Locate the cell with the specified text and output its [X, Y] center coordinate. 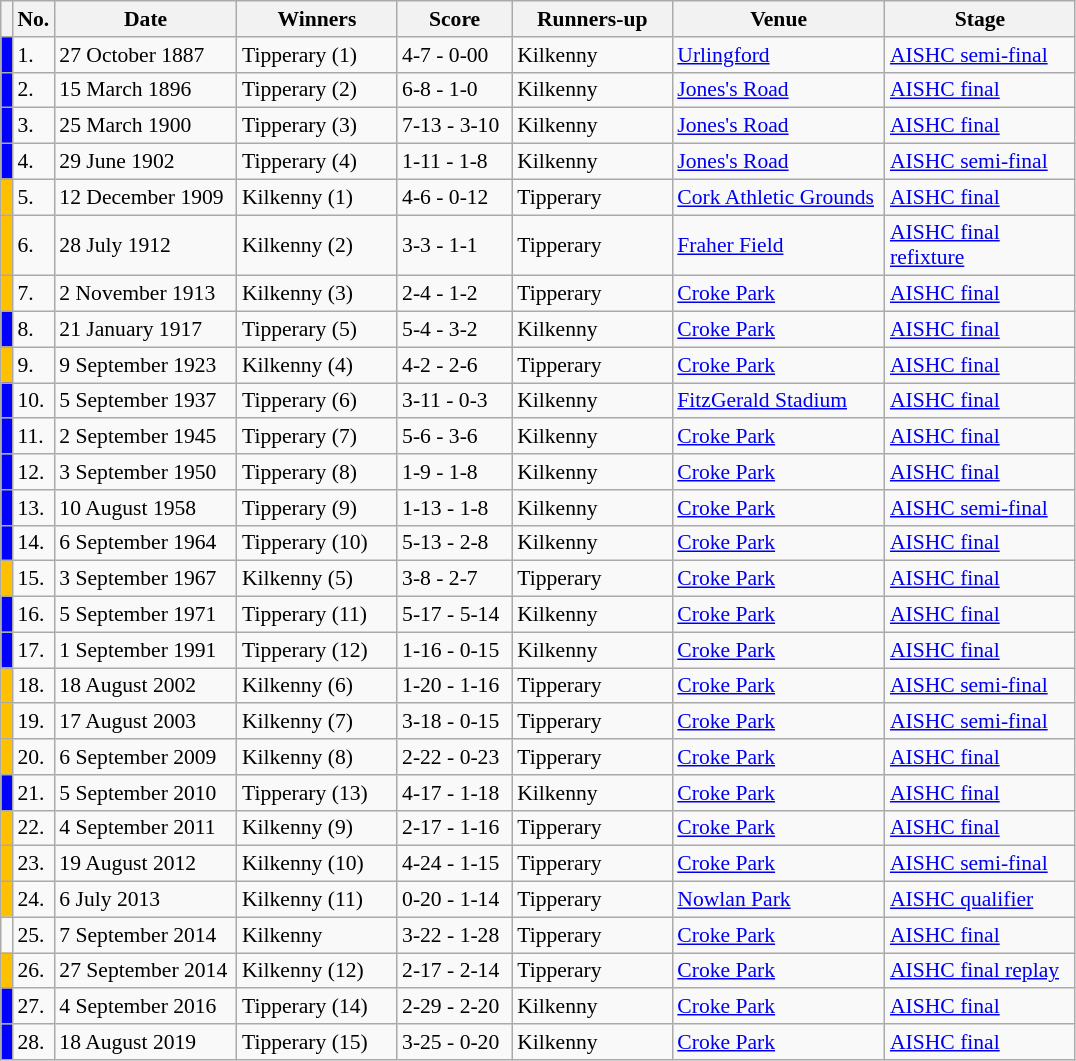
1-20 - 1-16 [454, 686]
AISHC final replay [980, 971]
7 September 2014 [146, 935]
4-24 - 1-15 [454, 864]
5 September 2010 [146, 793]
Tipperary (10) [317, 543]
5-4 - 3-2 [454, 330]
22. [33, 828]
Kilkenny (11) [317, 900]
Kilkenny (2) [317, 246]
29 June 1902 [146, 162]
6 July 2013 [146, 900]
Tipperary (8) [317, 472]
25 March 1900 [146, 126]
19 August 2012 [146, 864]
12. [33, 472]
3-3 - 1-1 [454, 246]
2-17 - 1-16 [454, 828]
Kilkenny (6) [317, 686]
Tipperary (6) [317, 401]
3-18 - 0-15 [454, 722]
4. [33, 162]
Kilkenny (10) [317, 864]
18. [33, 686]
3 September 1967 [146, 579]
6 September 2009 [146, 757]
Kilkenny (9) [317, 828]
4-7 - 0-00 [454, 55]
12 December 1909 [146, 197]
2-29 - 2-20 [454, 1007]
Runners-up [592, 19]
1-9 - 1-8 [454, 472]
9 September 1923 [146, 365]
7. [33, 294]
1. [33, 55]
25. [33, 935]
13. [33, 508]
2 November 1913 [146, 294]
3 September 1950 [146, 472]
AISHC qualifier [980, 900]
3-22 - 1-28 [454, 935]
28 July 1912 [146, 246]
5-13 - 2-8 [454, 543]
Kilkenny (7) [317, 722]
Winners [317, 19]
Tipperary (12) [317, 650]
24. [33, 900]
Tipperary (15) [317, 1042]
8. [33, 330]
11. [33, 437]
Date [146, 19]
19. [33, 722]
3-8 - 2-7 [454, 579]
2 September 1945 [146, 437]
2. [33, 90]
2-17 - 2-14 [454, 971]
10. [33, 401]
1-11 - 1-8 [454, 162]
2-22 - 0-23 [454, 757]
28. [33, 1042]
4 September 2011 [146, 828]
Venue [778, 19]
1-16 - 0-15 [454, 650]
26. [33, 971]
Tipperary (4) [317, 162]
Kilkenny (1) [317, 197]
4-2 - 2-6 [454, 365]
17 August 2003 [146, 722]
5. [33, 197]
9. [33, 365]
7-13 - 3-10 [454, 126]
Kilkenny (8) [317, 757]
Tipperary (1) [317, 55]
Cork Athletic Grounds [778, 197]
5-17 - 5-14 [454, 615]
4-17 - 1-18 [454, 793]
Score [454, 19]
2-4 - 1-2 [454, 294]
20. [33, 757]
Tipperary (9) [317, 508]
Tipperary (7) [317, 437]
15. [33, 579]
Nowlan Park [778, 900]
23. [33, 864]
FitzGerald Stadium [778, 401]
0-20 - 1-14 [454, 900]
27. [33, 1007]
27 September 2014 [146, 971]
15 March 1896 [146, 90]
16. [33, 615]
21. [33, 793]
4 September 2016 [146, 1007]
Tipperary (13) [317, 793]
21 January 1917 [146, 330]
6 September 1964 [146, 543]
5-6 - 3-6 [454, 437]
Kilkenny (5) [317, 579]
Tipperary (5) [317, 330]
AISHC final refixture [980, 246]
6. [33, 246]
Tipperary (11) [317, 615]
4-6 - 0-12 [454, 197]
1 September 1991 [146, 650]
No. [33, 19]
3-25 - 0-20 [454, 1042]
14. [33, 543]
5 September 1971 [146, 615]
18 August 2019 [146, 1042]
Kilkenny (3) [317, 294]
3-11 - 0-3 [454, 401]
Stage [980, 19]
Tipperary (3) [317, 126]
Urlingford [778, 55]
Tipperary (2) [317, 90]
5 September 1937 [146, 401]
3. [33, 126]
10 August 1958 [146, 508]
18 August 2002 [146, 686]
1-13 - 1-8 [454, 508]
17. [33, 650]
Kilkenny (4) [317, 365]
Fraher Field [778, 246]
Kilkenny (12) [317, 971]
Tipperary (14) [317, 1007]
27 October 1887 [146, 55]
6-8 - 1-0 [454, 90]
